Extract the [X, Y] coordinate from the center of the cell holding the provided text.  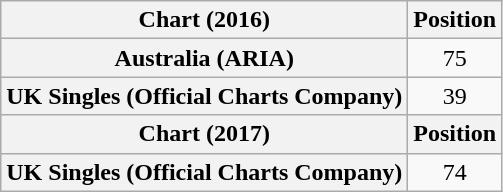
Chart (2016) [204, 20]
39 [455, 96]
74 [455, 172]
Chart (2017) [204, 134]
75 [455, 58]
Australia (ARIA) [204, 58]
